Output the [X, Y] coordinate of the center of the cell containing the given text.  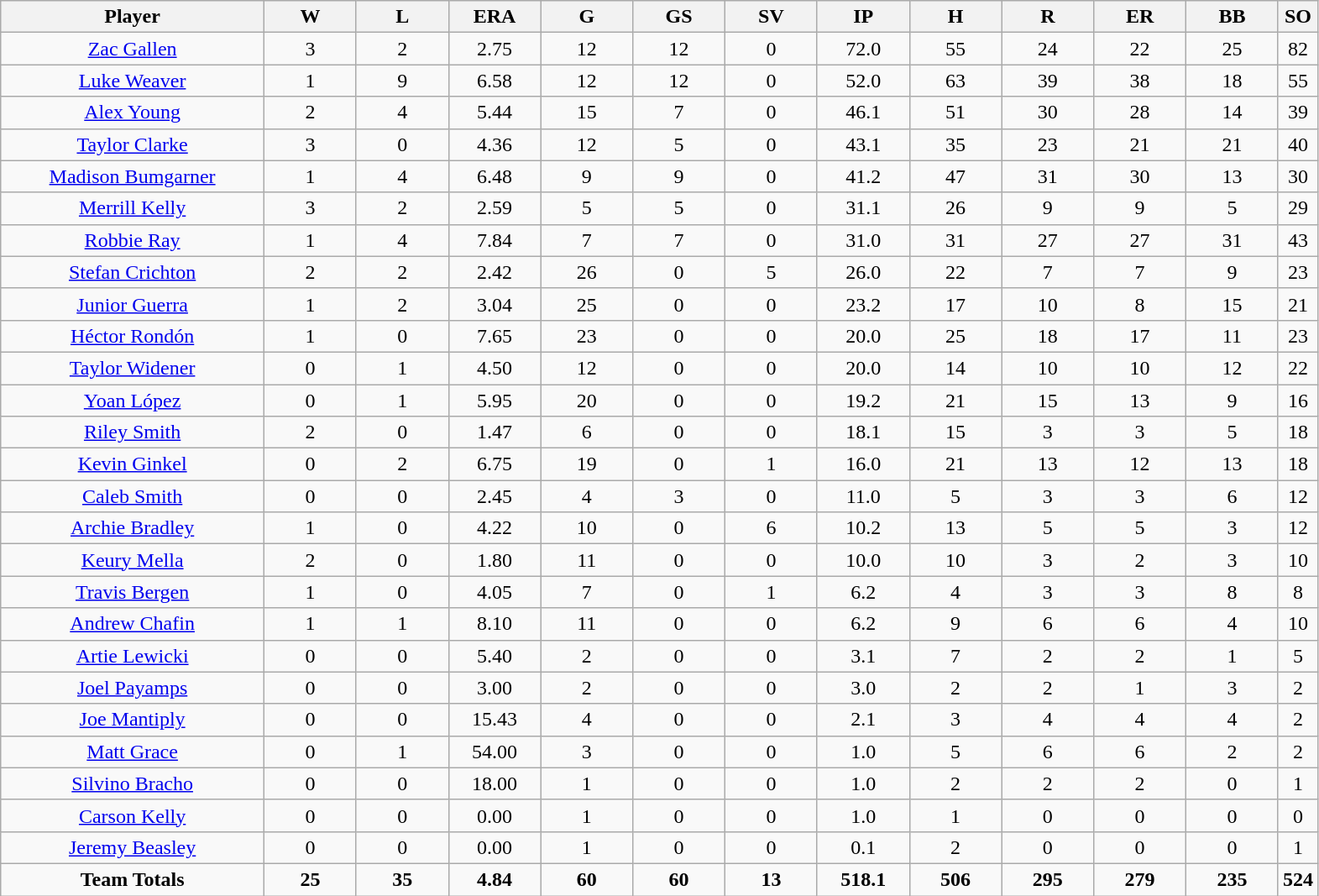
46.1 [863, 113]
43 [1298, 240]
16 [1298, 401]
Yoan López [133, 401]
Stefan Crichton [133, 272]
18.00 [495, 783]
6.75 [495, 464]
15.43 [495, 720]
1.80 [495, 560]
82 [1298, 49]
63 [955, 81]
5.95 [495, 401]
Riley Smith [133, 432]
24 [1048, 49]
2.75 [495, 49]
11.0 [863, 496]
28 [1140, 113]
6.48 [495, 176]
4.22 [495, 528]
R [1048, 17]
Taylor Widener [133, 368]
Junior Guerra [133, 304]
41.2 [863, 176]
Merrill Kelly [133, 208]
47 [955, 176]
Caleb Smith [133, 496]
Robbie Ray [133, 240]
Zac Gallen [133, 49]
Kevin Ginkel [133, 464]
4.50 [495, 368]
Silvino Bracho [133, 783]
31.0 [863, 240]
7.65 [495, 336]
Joe Mantiply [133, 720]
19.2 [863, 401]
3.04 [495, 304]
1.47 [495, 432]
4.36 [495, 144]
Madison Bumgarner [133, 176]
295 [1048, 879]
518.1 [863, 879]
GS [679, 17]
16.0 [863, 464]
6.58 [495, 81]
2.1 [863, 720]
54.00 [495, 752]
18.1 [863, 432]
51 [955, 113]
Keury Mella [133, 560]
279 [1140, 879]
19 [587, 464]
3.00 [495, 688]
Joel Payamps [133, 688]
3.0 [863, 688]
SO [1298, 17]
BB [1233, 17]
Andrew Chafin [133, 624]
4.84 [495, 879]
4.05 [495, 592]
5.40 [495, 656]
W [310, 17]
72.0 [863, 49]
ERA [495, 17]
Travis Bergen [133, 592]
Matt Grace [133, 752]
Artie Lewicki [133, 656]
Jeremy Beasley [133, 847]
10.0 [863, 560]
10.2 [863, 528]
20 [587, 401]
2.42 [495, 272]
Carson Kelly [133, 815]
7.84 [495, 240]
235 [1233, 879]
29 [1298, 208]
5.44 [495, 113]
H [955, 17]
G [587, 17]
40 [1298, 144]
SV [772, 17]
23.2 [863, 304]
Luke Weaver [133, 81]
8.10 [495, 624]
Team Totals [133, 879]
0.1 [863, 847]
2.45 [495, 496]
26.0 [863, 272]
43.1 [863, 144]
Alex Young [133, 113]
506 [955, 879]
Héctor Rondón [133, 336]
IP [863, 17]
Taylor Clarke [133, 144]
524 [1298, 879]
3.1 [863, 656]
38 [1140, 81]
31.1 [863, 208]
ER [1140, 17]
Archie Bradley [133, 528]
52.0 [863, 81]
2.59 [495, 208]
L [402, 17]
Player [133, 17]
